From the cell containing the given text, extract its center point as [X, Y] coordinate. 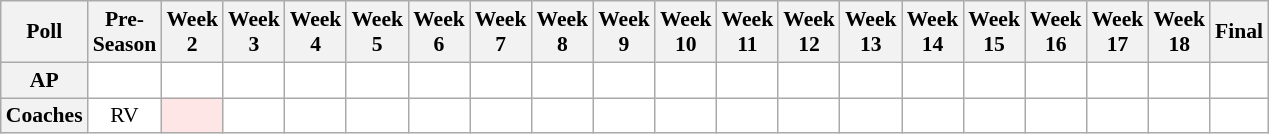
Week10 [686, 32]
AP [44, 80]
Week6 [439, 32]
Week3 [254, 32]
Week14 [933, 32]
Poll [44, 32]
Week7 [501, 32]
Pre-Season [125, 32]
Week17 [1118, 32]
Coaches [44, 116]
Week16 [1056, 32]
Week12 [809, 32]
Week4 [316, 32]
Week15 [994, 32]
Week2 [192, 32]
Week5 [377, 32]
Week11 [748, 32]
Final [1239, 32]
RV [125, 116]
Week9 [624, 32]
Week13 [871, 32]
Week8 [562, 32]
Week18 [1179, 32]
